Identify which cell holds the provided text, then report its (X, Y) central coordinate. 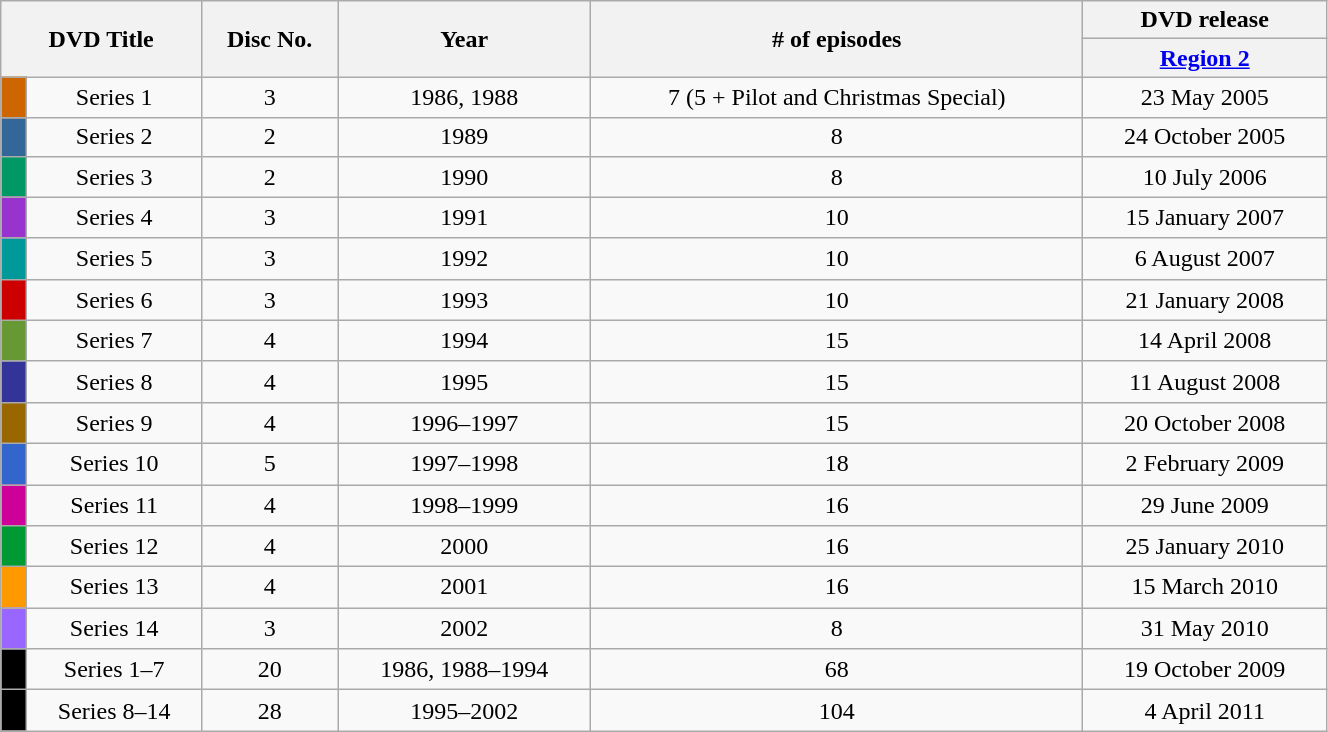
Series 14 (114, 628)
1989 (464, 137)
DVD release (1204, 20)
Series 8–14 (114, 710)
10 July 2006 (1204, 176)
Series 10 (114, 464)
21 January 2008 (1204, 300)
1992 (464, 258)
31 May 2010 (1204, 628)
104 (837, 710)
28 (270, 710)
DVD Title (102, 39)
Region 2 (1204, 58)
15 March 2010 (1204, 588)
Disc No. (270, 39)
1986, 1988 (464, 98)
1990 (464, 176)
Series 1 (114, 98)
Series 9 (114, 422)
1995 (464, 382)
1998–1999 (464, 504)
# of episodes (837, 39)
1986, 1988–1994 (464, 670)
Series 2 (114, 137)
Series 8 (114, 382)
23 May 2005 (1204, 98)
20 (270, 670)
1993 (464, 300)
68 (837, 670)
1997–1998 (464, 464)
25 January 2010 (1204, 546)
20 October 2008 (1204, 422)
Series 5 (114, 258)
24 October 2005 (1204, 137)
1994 (464, 340)
Series 3 (114, 176)
Series 13 (114, 588)
1991 (464, 218)
5 (270, 464)
Series 1–7 (114, 670)
2001 (464, 588)
11 August 2008 (1204, 382)
29 June 2009 (1204, 504)
18 (837, 464)
1995–2002 (464, 710)
14 April 2008 (1204, 340)
Series 12 (114, 546)
Series 4 (114, 218)
7 (5 + Pilot and Christmas Special) (837, 98)
Series 11 (114, 504)
Year (464, 39)
6 August 2007 (1204, 258)
19 October 2009 (1204, 670)
Series 7 (114, 340)
4 April 2011 (1204, 710)
2000 (464, 546)
2002 (464, 628)
15 January 2007 (1204, 218)
Series 6 (114, 300)
2 February 2009 (1204, 464)
1996–1997 (464, 422)
